Scan for the cell matching the given text and deliver its [X, Y] coordinate at center. 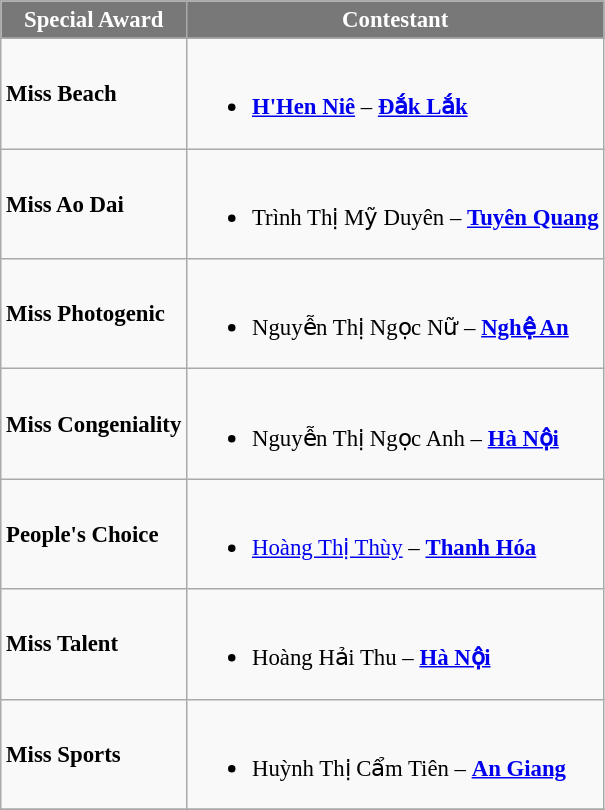
Miss Sports [94, 754]
Huỳnh Thị Cẩm Tiên – An Giang [396, 754]
Trình Thị Mỹ Duyên – Tuyên Quang [396, 204]
H'Hen Niê – Đắk Lắk [396, 94]
Nguyễn Thị Ngọc Anh – Hà Nội [396, 424]
Hoàng Hải Thu – Hà Nội [396, 644]
Contestant [396, 20]
Hoàng Thị Thùy – Thanh Hóa [396, 534]
Nguyễn Thị Ngọc Nữ – Nghệ An [396, 314]
Miss Beach [94, 94]
Special Award [94, 20]
Miss Photogenic [94, 314]
Miss Congeniality [94, 424]
Miss Talent [94, 644]
Miss Ao Dai [94, 204]
People's Choice [94, 534]
